Locate the cell with the specified text and output its (X, Y) center coordinate. 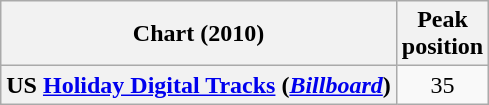
Peakposition (442, 34)
US Holiday Digital Tracks (Billboard) (199, 85)
35 (442, 85)
Chart (2010) (199, 34)
